Identify which cell holds the provided text, then report its (x, y) central coordinate. 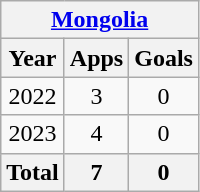
Goals (164, 58)
3 (96, 96)
Total (33, 172)
Apps (96, 58)
2023 (33, 134)
Mongolia (100, 20)
2022 (33, 96)
7 (96, 172)
Year (33, 58)
4 (96, 134)
